Identify which cell holds the provided text, then report its (x, y) central coordinate. 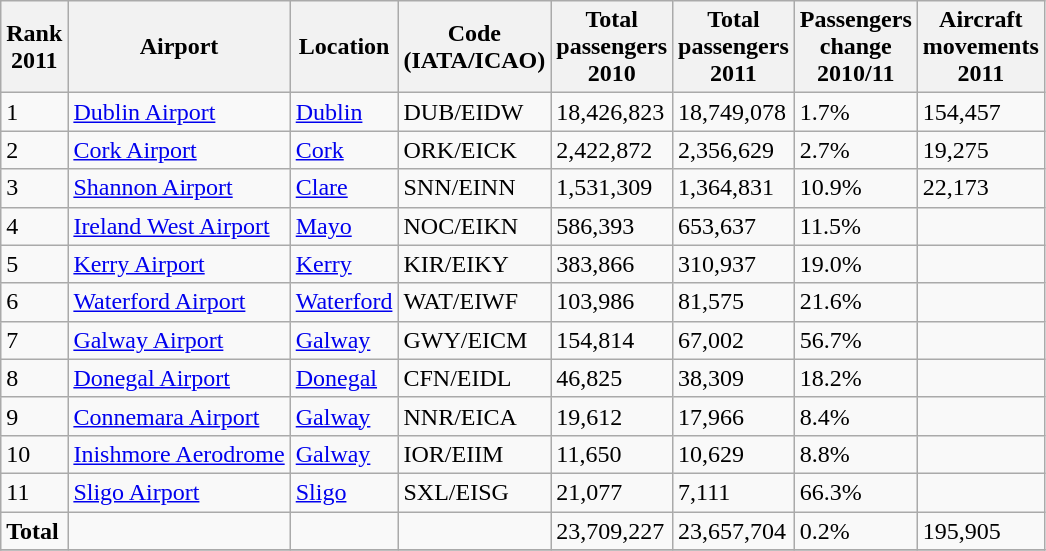
19,275 (980, 150)
18.2% (856, 378)
CFN/EIDL (474, 378)
11.5% (856, 226)
4 (34, 226)
66.3% (856, 492)
Galway Airport (179, 340)
18,749,078 (734, 112)
3 (34, 188)
Sligo Airport (179, 492)
DUB/EIDW (474, 112)
18,426,823 (612, 112)
2 (34, 150)
Totalpassengers2010 (612, 47)
23,657,704 (734, 531)
8.8% (856, 454)
Kerry Airport (179, 264)
Passengerschange2010/11 (856, 47)
IOR/EIIM (474, 454)
Clare (344, 188)
653,637 (734, 226)
Totalpassengers2011 (734, 47)
Kerry (344, 264)
5 (34, 264)
19.0% (856, 264)
2,422,872 (612, 150)
154,457 (980, 112)
2,356,629 (734, 150)
1.7% (856, 112)
Connemara Airport (179, 416)
0.2% (856, 531)
586,393 (612, 226)
103,986 (612, 302)
WAT/EIWF (474, 302)
KIR/EIKY (474, 264)
Cork Airport (179, 150)
SXL/EISG (474, 492)
10,629 (734, 454)
21,077 (612, 492)
Code(IATA/ICAO) (474, 47)
22,173 (980, 188)
Mayo (344, 226)
1,531,309 (612, 188)
Sligo (344, 492)
Airport (179, 47)
NOC/EIKN (474, 226)
310,937 (734, 264)
46,825 (612, 378)
56.7% (856, 340)
7,111 (734, 492)
ORK/EICK (474, 150)
1 (34, 112)
7 (34, 340)
10 (34, 454)
Waterford Airport (179, 302)
Dublin Airport (179, 112)
8.4% (856, 416)
1,364,831 (734, 188)
21.6% (856, 302)
38,309 (734, 378)
Total (34, 531)
Donegal (344, 378)
SNN/EINN (474, 188)
GWY/EICM (474, 340)
Cork (344, 150)
17,966 (734, 416)
NNR/EICA (474, 416)
9 (34, 416)
Ireland West Airport (179, 226)
19,612 (612, 416)
23,709,227 (612, 531)
Aircraftmovements2011 (980, 47)
10.9% (856, 188)
Shannon Airport (179, 188)
11 (34, 492)
81,575 (734, 302)
Waterford (344, 302)
154,814 (612, 340)
Donegal Airport (179, 378)
Dublin (344, 112)
383,866 (612, 264)
Rank2011 (34, 47)
2.7% (856, 150)
Location (344, 47)
11,650 (612, 454)
67,002 (734, 340)
6 (34, 302)
Inishmore Aerodrome (179, 454)
195,905 (980, 531)
8 (34, 378)
